Output the (x, y) coordinate of the center of the cell containing the given text.  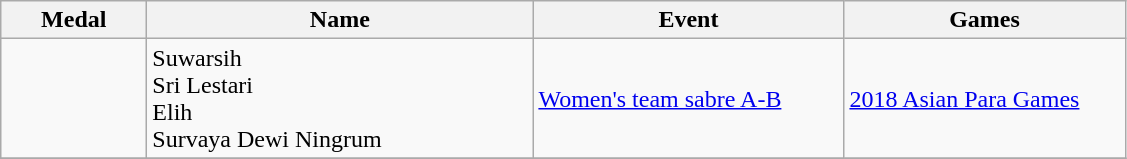
Medal (74, 20)
Games (984, 20)
Women's team sabre A-B (688, 98)
Name (340, 20)
2018 Asian Para Games (984, 98)
Event (688, 20)
SuwarsihSri LestariElihSurvaya Dewi Ningrum (340, 98)
